Pinpoint the cell where the given text exists, returning its (X, Y) midpoint coordinate. 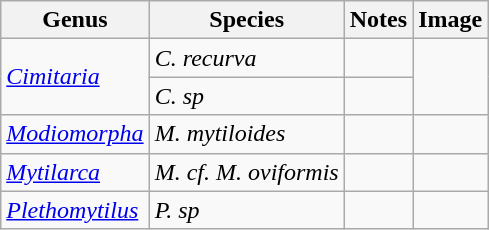
C. sp (246, 96)
Plethomytilus (75, 210)
Species (246, 20)
M. mytiloides (246, 134)
M. cf. M. oviformis (246, 172)
Notes (378, 20)
P. sp (246, 210)
Image (450, 20)
Modiomorpha (75, 134)
Cimitaria (75, 77)
Mytilarca (75, 172)
C. recurva (246, 58)
Genus (75, 20)
